Scan for the cell matching the given text and deliver its [X, Y] coordinate at center. 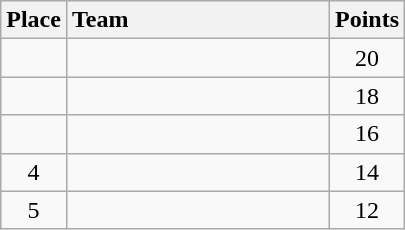
12 [368, 210]
18 [368, 96]
5 [34, 210]
20 [368, 58]
4 [34, 172]
Points [368, 20]
Team [198, 20]
14 [368, 172]
Place [34, 20]
16 [368, 134]
